Return [X, Y] of the center of cell containing provided text 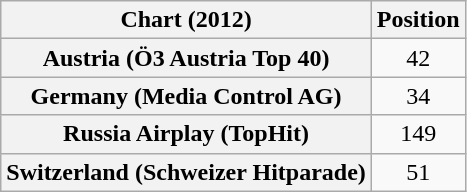
42 [418, 58]
34 [418, 96]
Russia Airplay (TopHit) [186, 134]
Chart (2012) [186, 20]
Germany (Media Control AG) [186, 96]
Position [418, 20]
51 [418, 172]
Austria (Ö3 Austria Top 40) [186, 58]
Switzerland (Schweizer Hitparade) [186, 172]
149 [418, 134]
